Output the (X, Y) coordinate of the center of the cell containing the given text.  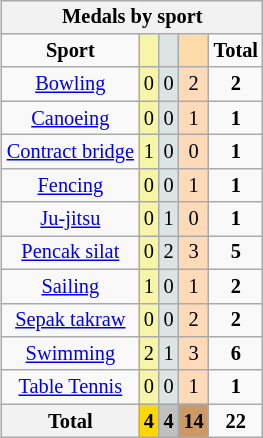
Sailing (70, 286)
Medals by sport (132, 17)
22 (236, 421)
6 (236, 354)
Fencing (70, 185)
14 (194, 421)
5 (236, 253)
Sepak takraw (70, 320)
Swimming (70, 354)
Sport (70, 51)
Ju-jitsu (70, 219)
Contract bridge (70, 152)
Table Tennis (70, 387)
Bowling (70, 84)
Canoeing (70, 118)
Pencak silat (70, 253)
